Capture the cell that displays the provided text and extract its (X, Y) central coordinate. 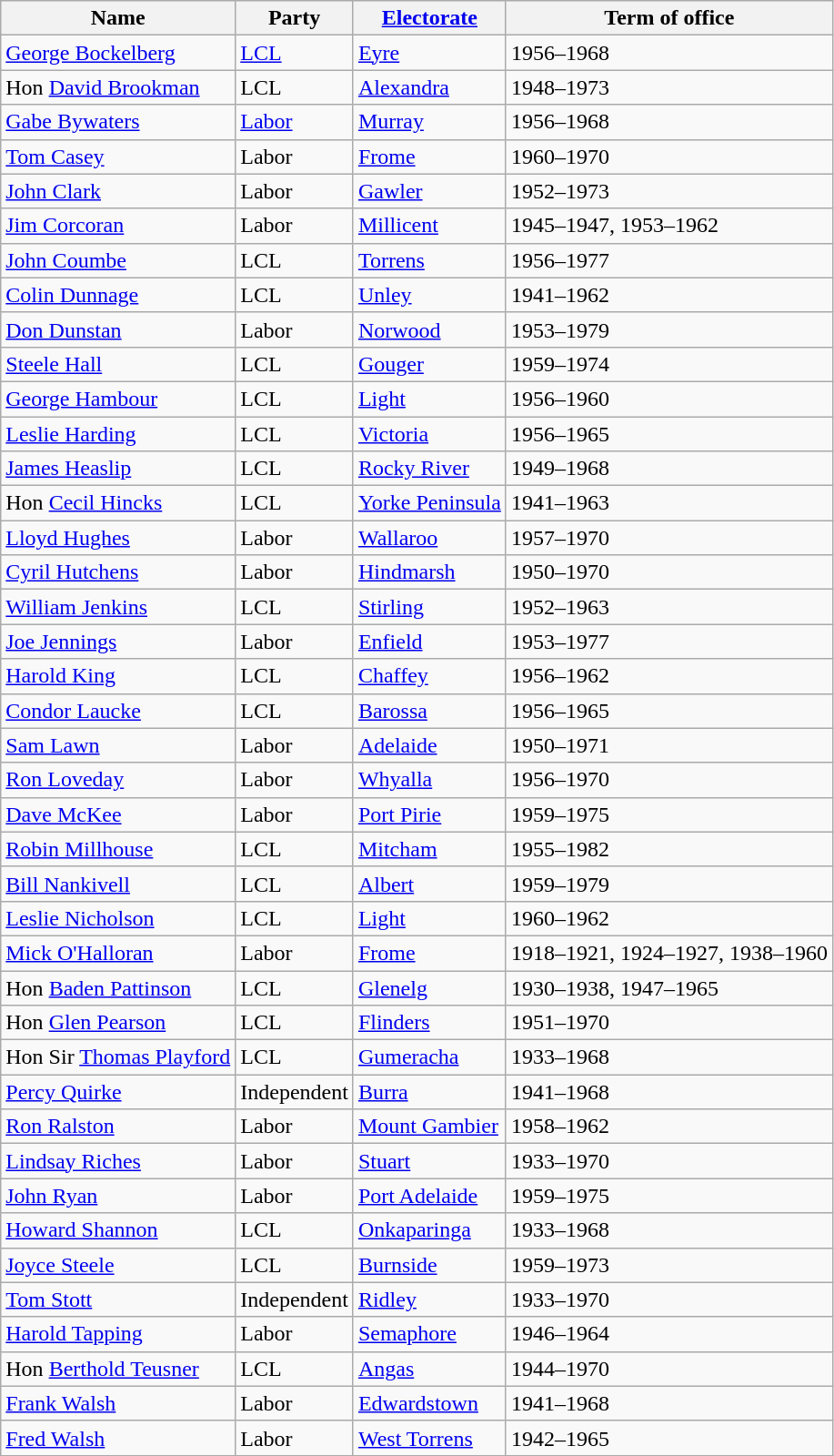
Albert (429, 884)
John Coumbe (118, 260)
Bill Nankivell (118, 884)
1930–1938, 1947–1965 (669, 987)
1945–1947, 1953–1962 (669, 226)
Lindsay Riches (118, 1161)
Gumeracha (429, 1057)
Cyril Hutchens (118, 572)
Port Adelaide (429, 1196)
John Ryan (118, 1196)
Robin Millhouse (118, 849)
Rocky River (429, 469)
Colin Dunnage (118, 295)
Burnside (429, 1265)
1944–1970 (669, 1369)
1960–1970 (669, 157)
George Bockelberg (118, 53)
George Hambour (118, 399)
Dave McKee (118, 814)
Port Pirie (429, 814)
1952–1963 (669, 607)
Chaffey (429, 676)
1951–1970 (669, 1023)
Murray (429, 122)
1941–1962 (669, 295)
Mitcham (429, 849)
Lloyd Hughes (118, 538)
1950–1971 (669, 745)
Barossa (429, 711)
Steele Hall (118, 364)
West Torrens (429, 1438)
1956–1962 (669, 676)
Fred Walsh (118, 1438)
Hon Glen Pearson (118, 1023)
Semaphore (429, 1334)
1959–1979 (669, 884)
1918–1921, 1924–1927, 1938–1960 (669, 953)
Gabe Bywaters (118, 122)
Onkaparinga (429, 1230)
Leslie Harding (118, 434)
Term of office (669, 18)
Norwood (429, 329)
Don Dunstan (118, 329)
Condor Laucke (118, 711)
Unley (429, 295)
Stirling (429, 607)
James Heaslip (118, 469)
1956–1970 (669, 780)
Howard Shannon (118, 1230)
Alexandra (429, 87)
Flinders (429, 1023)
Stuart (429, 1161)
1956–1960 (669, 399)
1953–1977 (669, 642)
Enfield (429, 642)
Joyce Steele (118, 1265)
John Clark (118, 191)
Hon Sir Thomas Playford (118, 1057)
1956–1977 (669, 260)
1959–1973 (669, 1265)
Sam Lawn (118, 745)
Harold Tapping (118, 1334)
Yorke Peninsula (429, 503)
Tom Casey (118, 157)
Harold King (118, 676)
Angas (429, 1369)
Tom Stott (118, 1299)
1941–1963 (669, 503)
Ridley (429, 1299)
Whyalla (429, 780)
Burra (429, 1092)
Jim Corcoran (118, 226)
Hon Baden Pattinson (118, 987)
Ron Ralston (118, 1127)
Edwardstown (429, 1403)
1950–1970 (669, 572)
1949–1968 (669, 469)
Ron Loveday (118, 780)
William Jenkins (118, 607)
Party (295, 18)
Electorate (429, 18)
1960–1962 (669, 918)
Adelaide (429, 745)
Wallaroo (429, 538)
Hon David Brookman (118, 87)
Joe Jennings (118, 642)
Gawler (429, 191)
1953–1979 (669, 329)
1958–1962 (669, 1127)
Name (118, 18)
Percy Quirke (118, 1092)
Millicent (429, 226)
1946–1964 (669, 1334)
Gouger (429, 364)
Hon Berthold Teusner (118, 1369)
1957–1970 (669, 538)
Mick O'Halloran (118, 953)
Leslie Nicholson (118, 918)
Torrens (429, 260)
1959–1974 (669, 364)
1955–1982 (669, 849)
1948–1973 (669, 87)
1952–1973 (669, 191)
Hon Cecil Hincks (118, 503)
Mount Gambier (429, 1127)
Hindmarsh (429, 572)
1942–1965 (669, 1438)
Victoria (429, 434)
Glenelg (429, 987)
Eyre (429, 53)
Frank Walsh (118, 1403)
